Search for the cell housing the specified text and yield its (x, y) center coordinate. 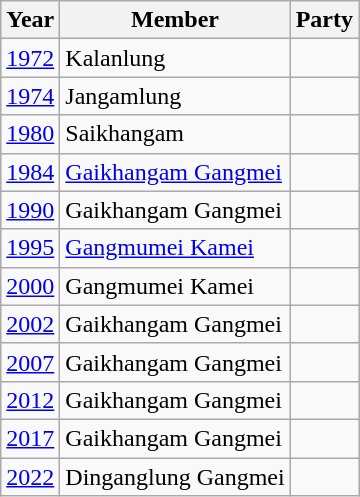
1980 (30, 134)
2000 (30, 286)
2007 (30, 362)
2017 (30, 438)
Party (324, 20)
Jangamlung (175, 96)
Kalanlung (175, 58)
Saikhangam (175, 134)
1990 (30, 210)
1995 (30, 248)
2012 (30, 400)
Dinganglung Gangmei (175, 477)
2002 (30, 324)
1972 (30, 58)
1974 (30, 96)
Year (30, 20)
Member (175, 20)
1984 (30, 172)
2022 (30, 477)
